For the text-containing cell, return its midpoint in (X, Y) coordinate format. 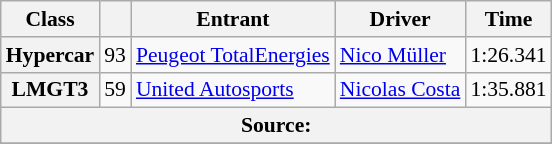
1:35.881 (508, 90)
United Autosports (233, 90)
Source: (276, 126)
Peugeot TotalEnergies (233, 55)
Entrant (233, 19)
LMGT3 (50, 90)
Nico Müller (400, 55)
Time (508, 19)
59 (115, 90)
Hypercar (50, 55)
Class (50, 19)
Driver (400, 19)
93 (115, 55)
Nicolas Costa (400, 90)
1:26.341 (508, 55)
